Find where the given text appears and provide that cell's center as [x, y] coordinate. 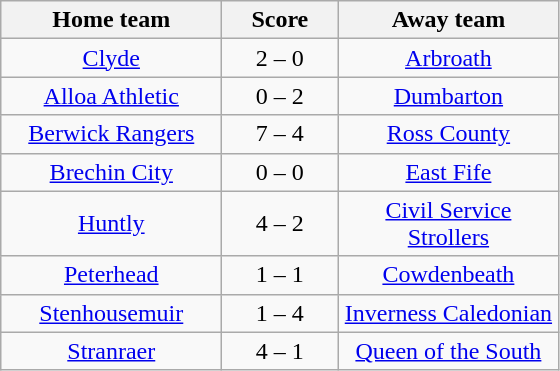
Away team [448, 20]
Ross County [448, 134]
Arbroath [448, 58]
2 – 0 [280, 58]
Peterhead [112, 275]
Inverness Caledonian [448, 313]
1 – 4 [280, 313]
Huntly [112, 224]
Berwick Rangers [112, 134]
Civil Service Strollers [448, 224]
0 – 2 [280, 96]
7 – 4 [280, 134]
Alloa Athletic [112, 96]
East Fife [448, 172]
Clyde [112, 58]
Home team [112, 20]
0 – 0 [280, 172]
1 – 1 [280, 275]
4 – 2 [280, 224]
Score [280, 20]
Stenhousemuir [112, 313]
Dumbarton [448, 96]
Stranraer [112, 351]
Queen of the South [448, 351]
Cowdenbeath [448, 275]
Brechin City [112, 172]
4 – 1 [280, 351]
